Output the (x, y) coordinate of the center of the cell containing the given text.  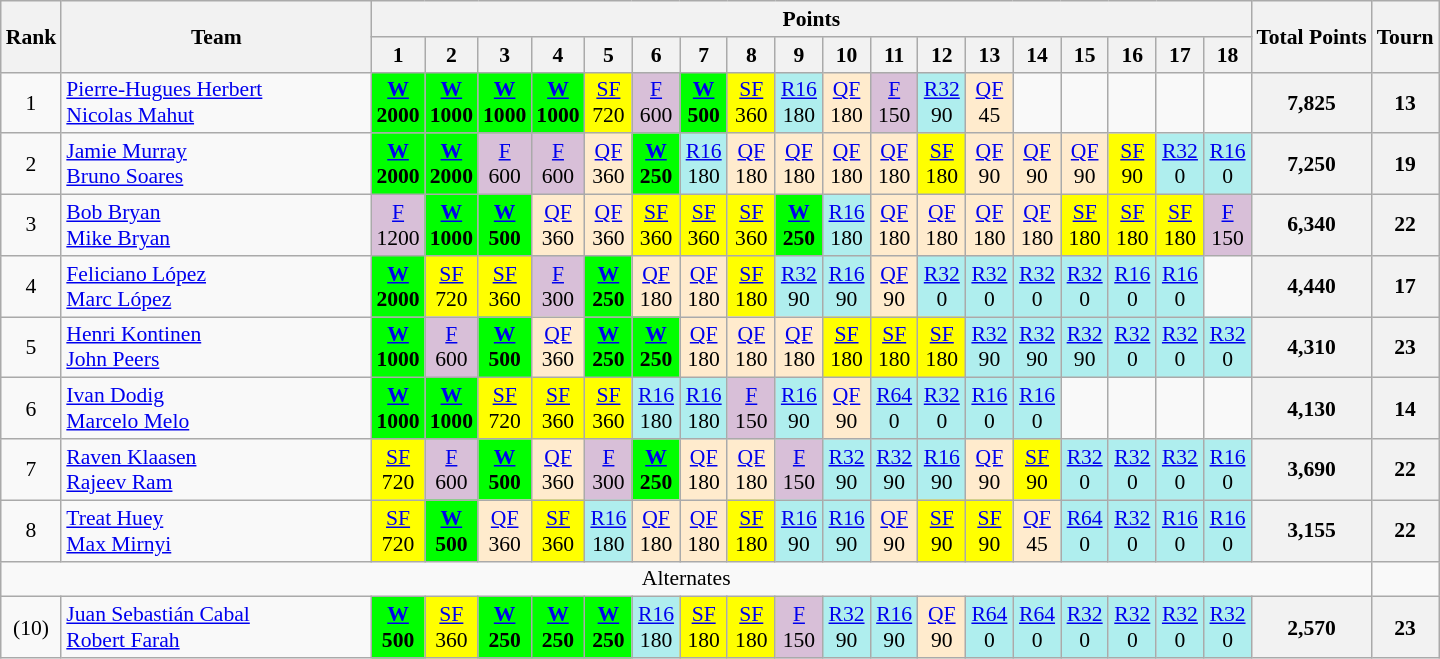
Feliciano López Marc López (216, 286)
4,440 (1311, 286)
16 (1132, 55)
10 (847, 55)
2,570 (1311, 628)
3,690 (1311, 470)
(10) (32, 628)
Raven Klaasen Rajeev Ram (216, 470)
7,825 (1311, 102)
Team (216, 36)
6,340 (1311, 226)
Ivan Dodig Marcelo Melo (216, 408)
19 (1406, 164)
9 (799, 55)
Total Points (1311, 36)
Pierre-Hugues Herbert Nicolas Mahut (216, 102)
7,250 (1311, 164)
11 (894, 55)
F1200 (398, 226)
Treat Huey Max Mirnyi (216, 530)
Henri Kontinen John Peers (216, 348)
3,155 (1311, 530)
15 (1085, 55)
Points (811, 19)
18 (1228, 55)
Rank (32, 36)
12 (942, 55)
Juan Sebastián Cabal Robert Farah (216, 628)
4,130 (1311, 408)
4,310 (1311, 348)
Bob Bryan Mike Bryan (216, 226)
Tourn (1406, 36)
Jamie Murray Bruno Soares (216, 164)
Alternates (686, 579)
